Search for the cell housing the specified text and yield its (x, y) center coordinate. 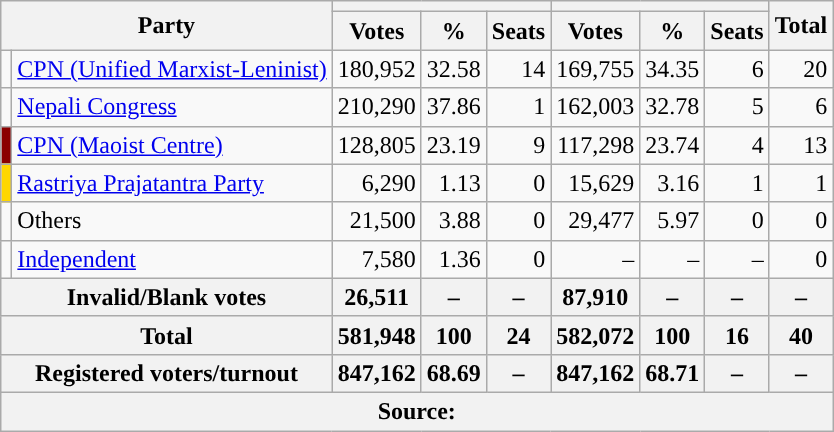
6,290 (376, 183)
20 (801, 69)
23.74 (672, 145)
15,629 (596, 183)
3.88 (454, 221)
32.58 (454, 69)
Independent (172, 259)
180,952 (376, 69)
5.97 (672, 221)
581,948 (376, 335)
582,072 (596, 335)
128,805 (376, 145)
7,580 (376, 259)
Nepali Congress (172, 107)
23.19 (454, 145)
Others (172, 221)
34.35 (672, 69)
Invalid/Blank votes (166, 297)
21,500 (376, 221)
32.78 (672, 107)
162,003 (596, 107)
Source: (417, 411)
210,290 (376, 107)
24 (518, 335)
Rastriya Prajatantra Party (172, 183)
14 (518, 69)
117,298 (596, 145)
169,755 (596, 69)
68.71 (672, 373)
37.86 (454, 107)
3.16 (672, 183)
5 (737, 107)
68.69 (454, 373)
16 (737, 335)
1.13 (454, 183)
Registered voters/turnout (166, 373)
CPN (Unified Marxist-Leninist) (172, 69)
87,910 (596, 297)
29,477 (596, 221)
13 (801, 145)
1.36 (454, 259)
CPN (Maoist Centre) (172, 145)
40 (801, 335)
4 (737, 145)
9 (518, 145)
26,511 (376, 297)
Party (166, 26)
